Find where the given text appears and provide that cell's center as (x, y) coordinate. 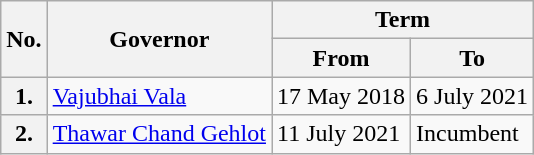
Governor (159, 39)
Vajubhai Vala (159, 96)
From (342, 58)
To (472, 58)
17 May 2018 (342, 96)
1. (24, 96)
2. (24, 134)
Incumbent (472, 134)
11 July 2021 (342, 134)
Thawar Chand Gehlot (159, 134)
Term (403, 20)
No. (24, 39)
6 July 2021 (472, 96)
